Output the [X, Y] coordinate of the center of the cell containing the given text.  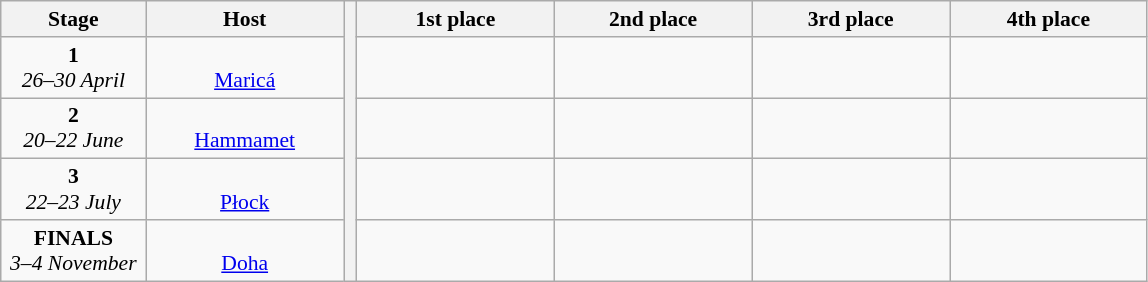
Maricá [245, 68]
1st place [456, 19]
4th place [1049, 19]
Host [245, 19]
Hammamet [245, 128]
Stage [74, 19]
Doha [245, 250]
126–30 April [74, 68]
3rd place [851, 19]
Płock [245, 190]
322–23 July [74, 190]
FINALS3–4 November [74, 250]
220–22 June [74, 128]
2nd place [653, 19]
